Provide the (x, y) coordinate of the cell's center where the given text is located.  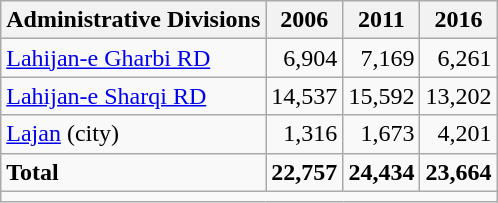
15,592 (382, 96)
23,664 (458, 172)
Administrative Divisions (134, 20)
2006 (304, 20)
7,169 (382, 58)
Total (134, 172)
13,202 (458, 96)
6,261 (458, 58)
4,201 (458, 134)
Lahijan-e Sharqi RD (134, 96)
14,537 (304, 96)
2011 (382, 20)
22,757 (304, 172)
1,673 (382, 134)
6,904 (304, 58)
1,316 (304, 134)
2016 (458, 20)
Lahijan-e Gharbi RD (134, 58)
24,434 (382, 172)
Lajan (city) (134, 134)
